Return the [x, y] coordinate for the center point of the cell that contains the specified text.  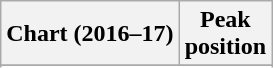
Peakposition [225, 34]
Chart (2016–17) [90, 34]
